Return [X, Y] of the center of cell containing provided text 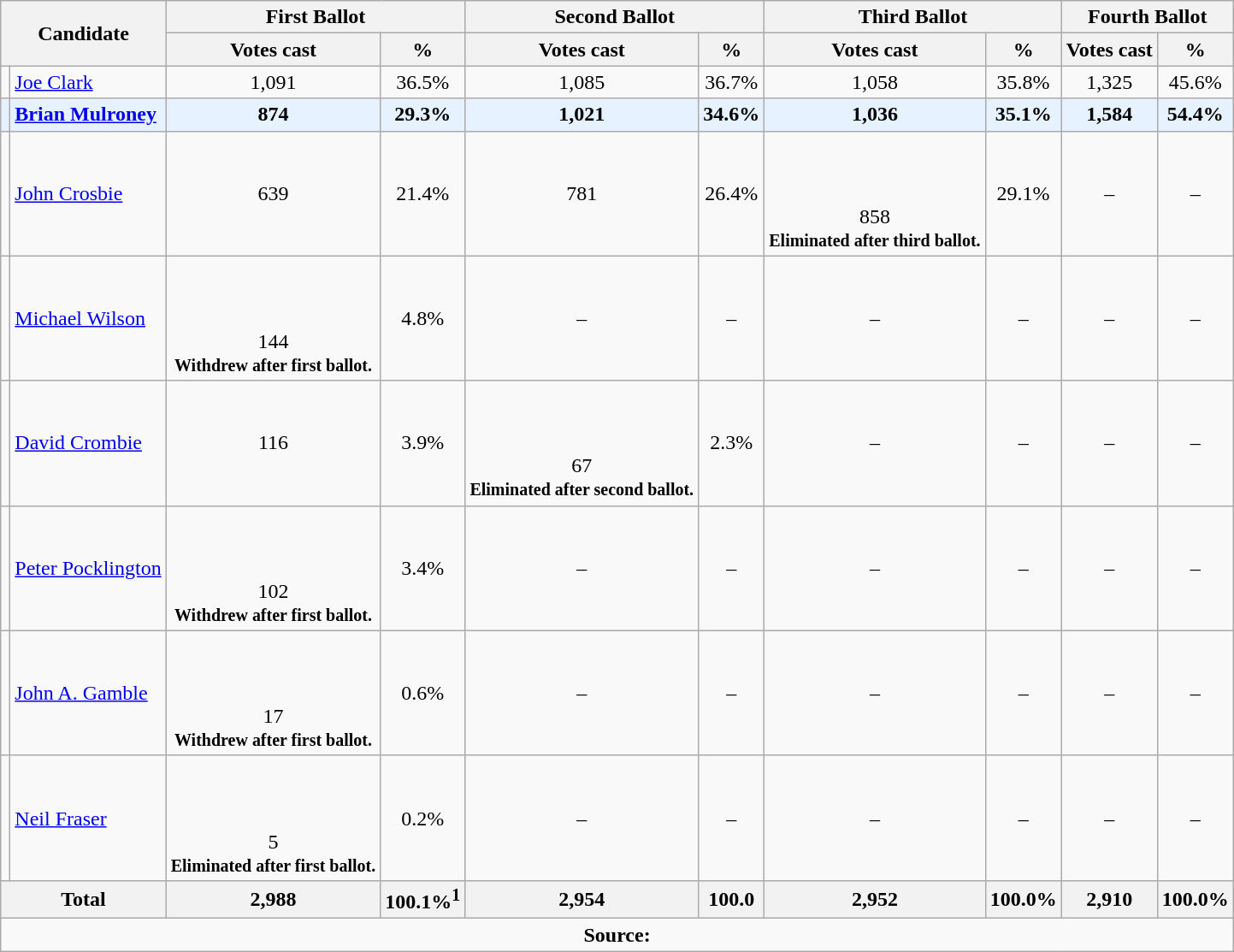
116 [274, 443]
54.4% [1196, 115]
First Ballot [316, 17]
35.1% [1023, 115]
29.3% [422, 115]
1,584 [1109, 115]
102Withdrew after first ballot. [274, 568]
36.5% [422, 82]
1,021 [582, 115]
Joe Clark [88, 82]
3.9% [422, 443]
874 [274, 115]
100.0 [732, 900]
Michael Wilson [88, 318]
17Withdrew after first ballot. [274, 693]
639 [274, 193]
1,085 [582, 82]
Third Ballot [913, 17]
781 [582, 193]
Total [84, 900]
21.4% [422, 193]
Candidate [84, 33]
858Eliminated after third ballot. [875, 193]
45.6% [1196, 82]
David Crombie [88, 443]
2,952 [875, 900]
4.8% [422, 318]
144Withdrew after first ballot. [274, 318]
3.4% [422, 568]
36.7% [732, 82]
2,910 [1109, 900]
2,954 [582, 900]
Peter Pocklington [88, 568]
100.1%1 [422, 900]
1,325 [1109, 82]
2,988 [274, 900]
2.3% [732, 443]
35.8% [1023, 82]
Source: [617, 935]
1,058 [875, 82]
0.6% [422, 693]
Brian Mulroney [88, 115]
67Eliminated after second ballot. [582, 443]
John A. Gamble [88, 693]
1,036 [875, 115]
0.2% [422, 818]
Fourth Ballot [1148, 17]
29.1% [1023, 193]
26.4% [732, 193]
1,091 [274, 82]
5Eliminated after first ballot. [274, 818]
Neil Fraser [88, 818]
34.6% [732, 115]
John Crosbie [88, 193]
Second Ballot [615, 17]
